Detect which cell encompasses the target text, then output its (x, y) center coordinate. 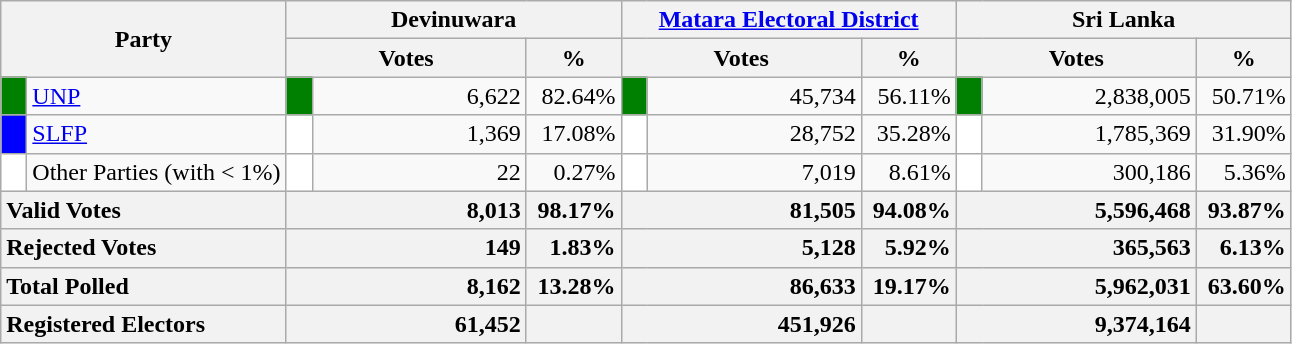
300,186 (1089, 172)
31.90% (1244, 134)
UNP (156, 96)
9,374,164 (1076, 324)
Total Polled (144, 286)
63.60% (1244, 286)
82.64% (574, 96)
1.83% (574, 248)
5,962,031 (1076, 286)
Devinuwara (454, 20)
2,838,005 (1089, 96)
8,013 (406, 210)
451,926 (741, 324)
Matara Electoral District (788, 20)
Sri Lanka (1124, 20)
Party (144, 39)
35.28% (908, 134)
94.08% (908, 210)
81,505 (741, 210)
22 (419, 172)
Rejected Votes (144, 248)
5.36% (1244, 172)
5,128 (741, 248)
93.87% (1244, 210)
Valid Votes (144, 210)
8,162 (406, 286)
8.61% (908, 172)
1,785,369 (1089, 134)
13.28% (574, 286)
1,369 (419, 134)
61,452 (406, 324)
50.71% (1244, 96)
149 (406, 248)
45,734 (754, 96)
5,596,468 (1076, 210)
28,752 (754, 134)
19.17% (908, 286)
6,622 (419, 96)
6.13% (1244, 248)
56.11% (908, 96)
7,019 (754, 172)
SLFP (156, 134)
Other Parties (with < 1%) (156, 172)
98.17% (574, 210)
86,633 (741, 286)
5.92% (908, 248)
0.27% (574, 172)
Registered Electors (144, 324)
17.08% (574, 134)
365,563 (1076, 248)
